Identify which cell holds the provided text, then report its [X, Y] central coordinate. 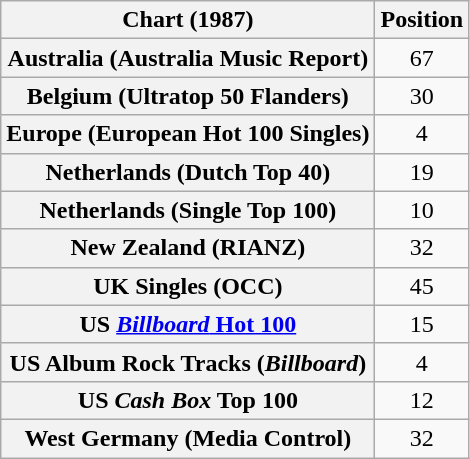
Belgium (Ultratop 50 Flanders) [188, 96]
Chart (1987) [188, 20]
Netherlands (Single Top 100) [188, 210]
19 [422, 172]
12 [422, 400]
UK Singles (OCC) [188, 286]
US Billboard Hot 100 [188, 324]
West Germany (Media Control) [188, 438]
US Album Rock Tracks (Billboard) [188, 362]
45 [422, 286]
US Cash Box Top 100 [188, 400]
Europe (European Hot 100 Singles) [188, 134]
Position [422, 20]
10 [422, 210]
Netherlands (Dutch Top 40) [188, 172]
New Zealand (RIANZ) [188, 248]
15 [422, 324]
Australia (Australia Music Report) [188, 58]
67 [422, 58]
30 [422, 96]
